Capture the cell that displays the provided text and extract its [X, Y] central coordinate. 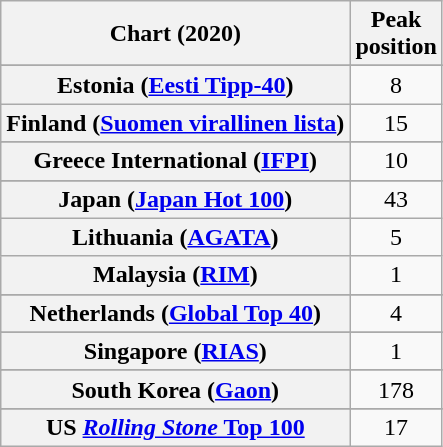
Netherlands (Global Top 40) [176, 313]
5 [396, 237]
Malaysia (RIM) [176, 275]
South Korea (Gaon) [176, 389]
Peakposition [396, 34]
Finland (Suomen virallinen lista) [176, 123]
8 [396, 85]
15 [396, 123]
178 [396, 389]
US Rolling Stone Top 100 [176, 427]
Estonia (Eesti Tipp-40) [176, 85]
4 [396, 313]
Japan (Japan Hot 100) [176, 199]
17 [396, 427]
Greece International (IFPI) [176, 161]
Singapore (RIAS) [176, 351]
Chart (2020) [176, 34]
10 [396, 161]
Lithuania (AGATA) [176, 237]
43 [396, 199]
